From the cell containing the given text, extract its center point as [x, y] coordinate. 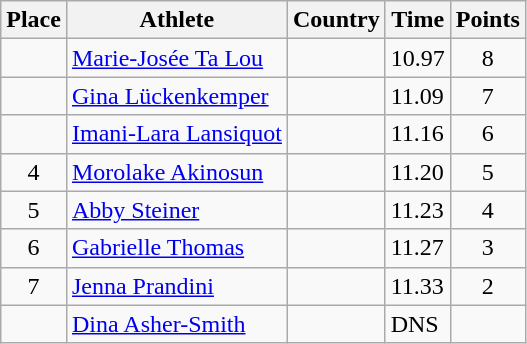
Country [336, 20]
11.23 [418, 210]
11.09 [418, 96]
Place [34, 20]
Gina Lückenkemper [176, 96]
Morolake Akinosun [176, 172]
Athlete [176, 20]
11.16 [418, 134]
10.97 [418, 58]
Points [488, 20]
Dina Asher-Smith [176, 324]
Abby Steiner [176, 210]
11.20 [418, 172]
Jenna Prandini [176, 286]
Marie-Josée Ta Lou [176, 58]
2 [488, 286]
Gabrielle Thomas [176, 248]
11.33 [418, 286]
8 [488, 58]
DNS [418, 324]
Time [418, 20]
11.27 [418, 248]
Imani-Lara Lansiquot [176, 134]
3 [488, 248]
